Pinpoint the cell where the given text exists, returning its (x, y) midpoint coordinate. 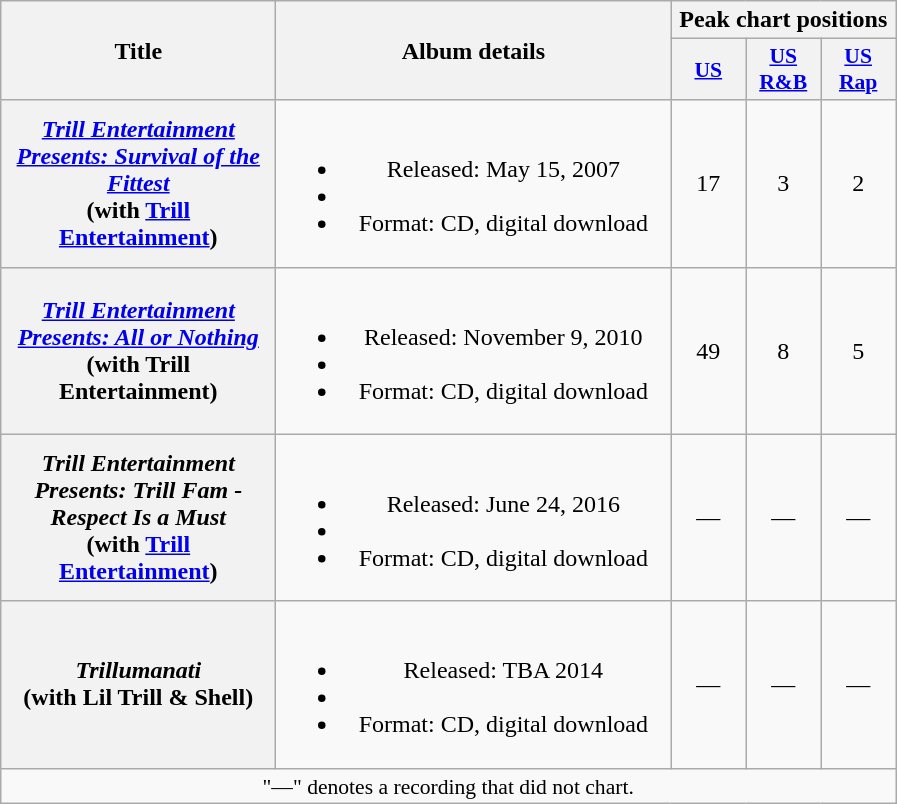
Released: November 9, 2010Format: CD, digital download (474, 350)
US (708, 70)
Trill Entertainment Presents: Survival of the Fittest(with Trill Entertainment) (138, 184)
Released: May 15, 2007Format: CD, digital download (474, 184)
Trill Entertainment Presents: Trill Fam - Respect Is a Must(with Trill Entertainment) (138, 518)
49 (708, 350)
17 (708, 184)
Peak chart positions (784, 20)
Released: June 24, 2016Format: CD, digital download (474, 518)
8 (784, 350)
Title (138, 50)
Album details (474, 50)
"—" denotes a recording that did not chart. (448, 786)
Trillumanati(with Lil Trill & Shell) (138, 684)
2 (858, 184)
USR&B (784, 70)
Released: TBA 2014Format: CD, digital download (474, 684)
Trill Entertainment Presents: All or Nothing(with Trill Entertainment) (138, 350)
3 (784, 184)
USRap (858, 70)
5 (858, 350)
